Locate the cell with the specified text and output its (x, y) center coordinate. 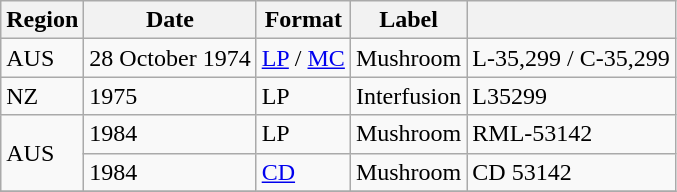
Label (408, 20)
Format (303, 20)
LP / MC (303, 58)
CD 53142 (571, 172)
28 October 1974 (170, 58)
L-35,299 / C-35,299 (571, 58)
NZ (42, 96)
CD (303, 172)
L35299 (571, 96)
Region (42, 20)
RML-53142 (571, 134)
Interfusion (408, 96)
1975 (170, 96)
Date (170, 20)
